Provide the [x, y] coordinate of the cell's center where the given text is located.  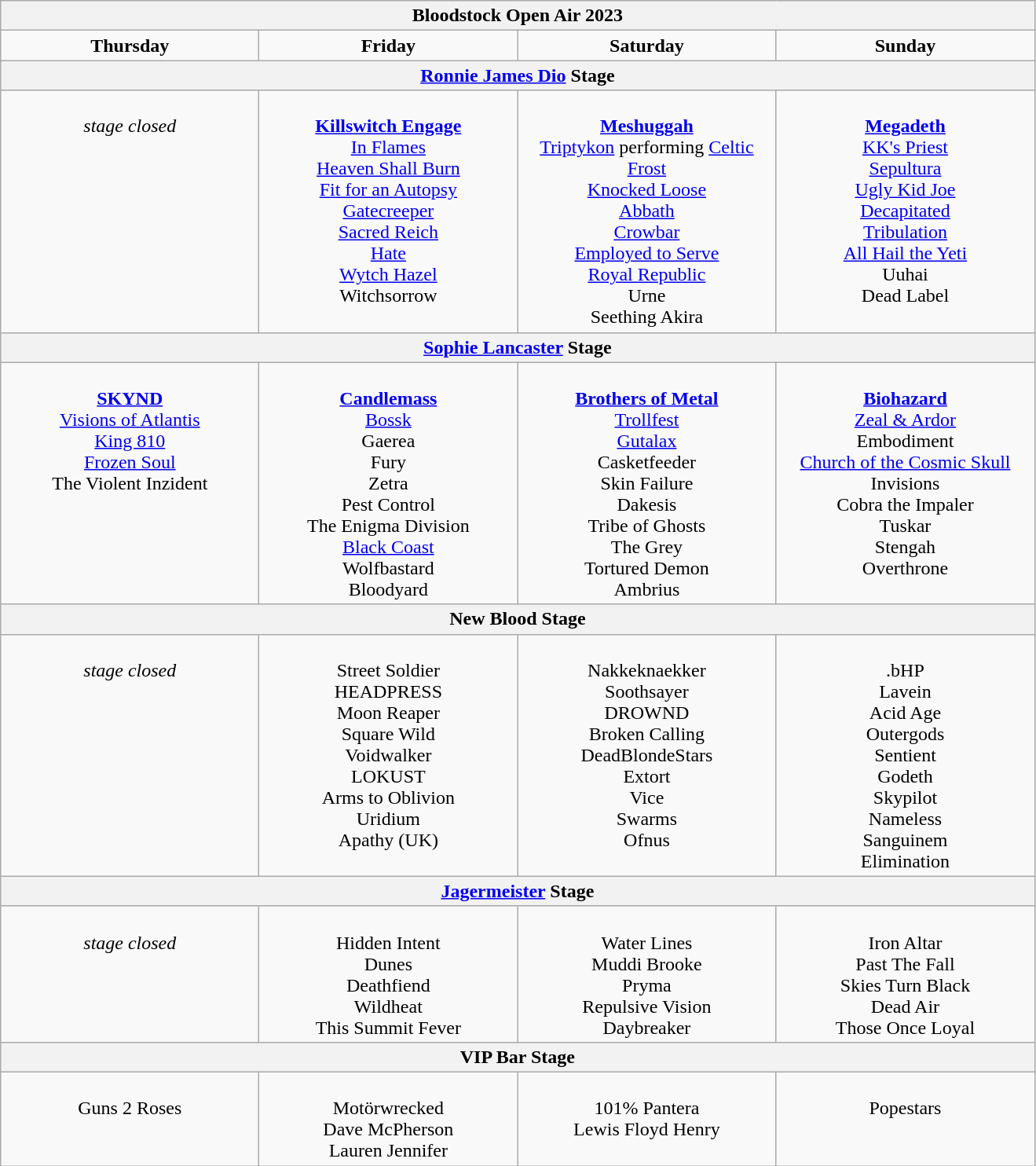
Biohazard Zeal & Ardor Embodiment Church of the Cosmic Skull Invisions Cobra the Impaler Tuskar Stengah Overthrone [905, 483]
Sophie Lancaster Stage [518, 347]
Friday [388, 46]
Thursday [130, 46]
Jagermeister Stage [518, 891]
Popestars [905, 1119]
Candlemass Bossk Gaerea Fury Zetra Pest Control The Enigma Division Black Coast Wolfbastard Bloodyard [388, 483]
Water Lines Muddi Brooke Pryma Repulsive Vision Daybreaker [647, 974]
Ronnie James Dio Stage [518, 75]
Hidden Intent Dunes Deathfiend Wildheat This Summit Fever [388, 974]
VIP Bar Stage [518, 1057]
Guns 2 Roses [130, 1119]
Meshuggah Triptykon performing Celtic Frost Knocked Loose Abbath Crowbar Employed to Serve Royal Republic Urne Seething Akira [647, 211]
Motörwrecked Dave McPherson Lauren Jennifer [388, 1119]
Street Soldier HEADPRESS Moon Reaper Square Wild Voidwalker LOKUST Arms to Oblivion Uridium Apathy (UK) [388, 755]
Bloodstock Open Air 2023 [518, 16]
Iron Altar Past The Fall Skies Turn Black Dead Air Those Once Loyal [905, 974]
New Blood Stage [518, 619]
Nakkeknaekker Soothsayer DROWND Broken Calling DeadBlondeStars Extort Vice Swarms Ofnus [647, 755]
Brothers of Metal Trollfest Gutalax Casketfeeder Skin Failure Dakesis Tribe of Ghosts The Grey Tortured Demon Ambrius [647, 483]
Sunday [905, 46]
Saturday [647, 46]
SKYND Visions of Atlantis King 810 Frozen Soul The Violent Inzident [130, 483]
Megadeth KK's Priest Sepultura Ugly Kid Joe Decapitated Tribulation All Hail the Yeti Uuhai Dead Label [905, 211]
Killswitch Engage In Flames Heaven Shall Burn Fit for an Autopsy Gatecreeper Sacred Reich Hate Wytch Hazel Witchsorrow [388, 211]
.bHP Lavein Acid Age Outergods Sentient Godeth Skypilot Nameless Sanguinem Elimination [905, 755]
101% Pantera Lewis Floyd Henry [647, 1119]
